Scan for the cell matching the given text and deliver its [X, Y] coordinate at center. 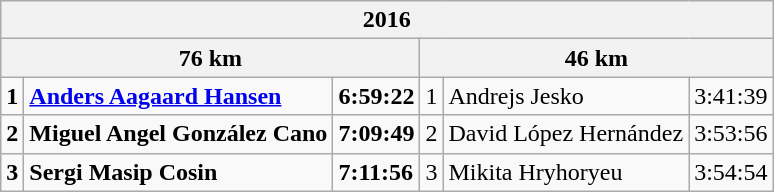
3:53:56 [731, 134]
46 km [596, 58]
2016 [387, 20]
Miguel Angel González Cano [178, 134]
7:09:49 [376, 134]
3:41:39 [731, 96]
David López Hernández [566, 134]
7:11:56 [376, 172]
Andrejs Jesko [566, 96]
6:59:22 [376, 96]
76 km [210, 58]
Anders Aagaard Hansen [178, 96]
Sergi Masip Cosin [178, 172]
3:54:54 [731, 172]
Mikita Hryhoryeu [566, 172]
